From the cell containing the given text, extract its center point as [x, y] coordinate. 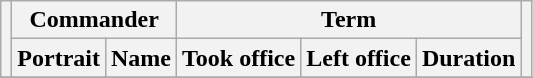
Portrait [59, 58]
Left office [359, 58]
Commander [94, 20]
Duration [468, 58]
Took office [239, 58]
Term [349, 20]
Name [140, 58]
